For the text-containing cell, return its midpoint in [x, y] coordinate format. 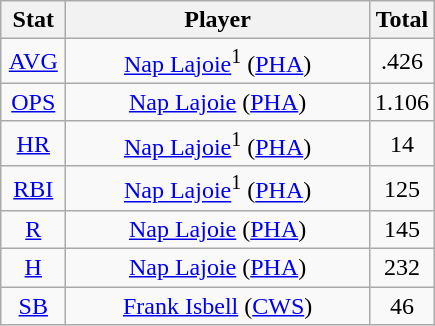
H [34, 268]
HR [34, 144]
145 [402, 230]
SB [34, 306]
125 [402, 188]
Total [402, 20]
AVG [34, 62]
OPS [34, 102]
Stat [34, 20]
Frank Isbell (CWS) [218, 306]
1.106 [402, 102]
RBI [34, 188]
Player [218, 20]
232 [402, 268]
.426 [402, 62]
46 [402, 306]
R [34, 230]
14 [402, 144]
